Provide the (x, y) coordinate of the cell's center where the given text is located.  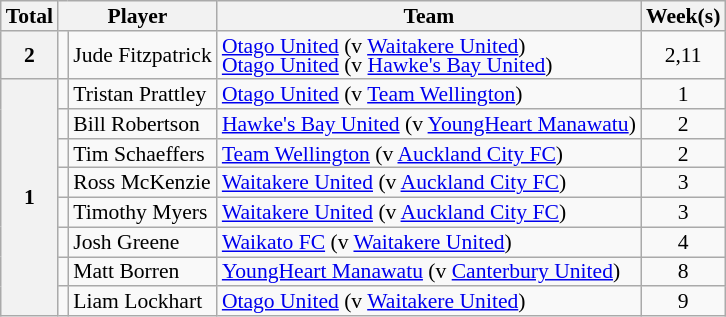
Total (30, 16)
Bill Robertson (142, 124)
Ross McKenzie (142, 183)
Otago United (v Team Wellington) (429, 95)
Josh Greene (142, 242)
Matt Borren (142, 272)
8 (683, 272)
4 (683, 242)
Player (138, 16)
Team (429, 16)
Tim Schaeffers (142, 154)
Team Wellington (v Auckland City FC) (429, 154)
Liam Lockhart (142, 302)
Week(s) (683, 16)
YoungHeart Manawatu (v Canterbury United) (429, 272)
Hawke's Bay United (v YoungHeart Manawatu) (429, 124)
Tristan Prattley (142, 95)
Otago United (v Waitakere United) Otago United (v Hawke's Bay United) (429, 56)
2,11 (683, 56)
Waikato FC (v Waitakere United) (429, 242)
Otago United (v Waitakere United) (429, 302)
9 (683, 302)
Jude Fitzpatrick (142, 56)
Timothy Myers (142, 213)
